Extract the (x, y) coordinate from the center of the cell holding the provided text.  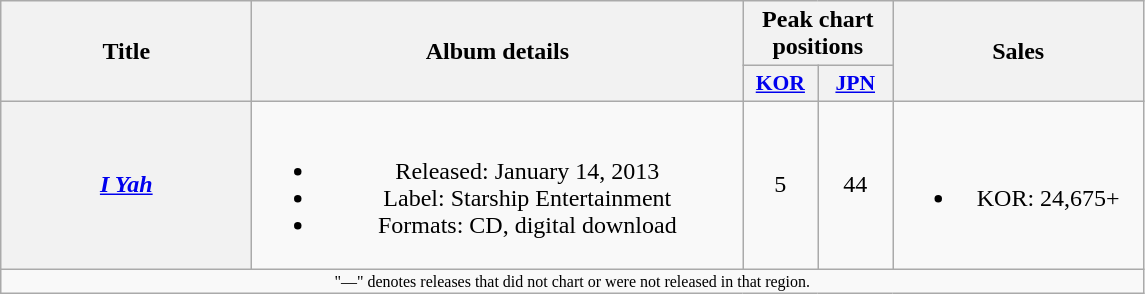
5 (780, 184)
KOR (780, 84)
KOR: 24,675+ (1018, 184)
Sales (1018, 52)
Released: January 14, 2013Label: Starship EntertainmentFormats: CD, digital download (498, 184)
Title (126, 52)
I Yah (126, 184)
JPN (856, 84)
Peak chart positions (818, 34)
"—" denotes releases that did not chart or were not released in that region. (572, 280)
44 (856, 184)
Album details (498, 52)
